Pinpoint the cell where the given text exists, returning its [x, y] midpoint coordinate. 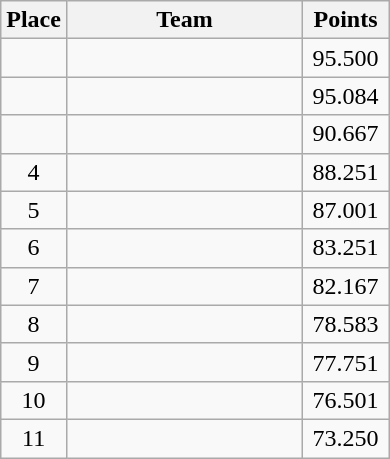
73.250 [346, 438]
5 [34, 210]
Place [34, 20]
90.667 [346, 134]
4 [34, 172]
Team [184, 20]
76.501 [346, 400]
95.084 [346, 96]
11 [34, 438]
95.500 [346, 58]
9 [34, 362]
7 [34, 286]
10 [34, 400]
8 [34, 324]
87.001 [346, 210]
Points [346, 20]
6 [34, 248]
82.167 [346, 286]
88.251 [346, 172]
78.583 [346, 324]
77.751 [346, 362]
83.251 [346, 248]
